From the cell containing the given text, extract its center point as [x, y] coordinate. 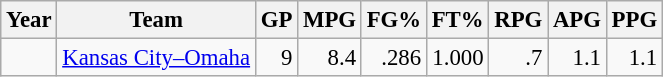
PPG [634, 20]
APG [578, 20]
FT% [458, 20]
9 [276, 58]
.7 [518, 58]
Year [29, 20]
GP [276, 20]
Kansas City–Omaha [156, 58]
.286 [394, 58]
FG% [394, 20]
1.000 [458, 58]
8.4 [330, 58]
RPG [518, 20]
Team [156, 20]
MPG [330, 20]
